Return the [X, Y] coordinate for the center point of the cell that contains the specified text.  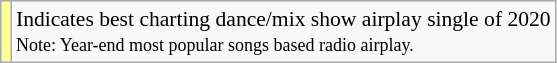
Indicates best charting dance/mix show airplay single of 2020 Note: Year-end most popular songs based radio airplay. [284, 32]
